Output the (x, y) coordinate of the center of the cell containing the given text.  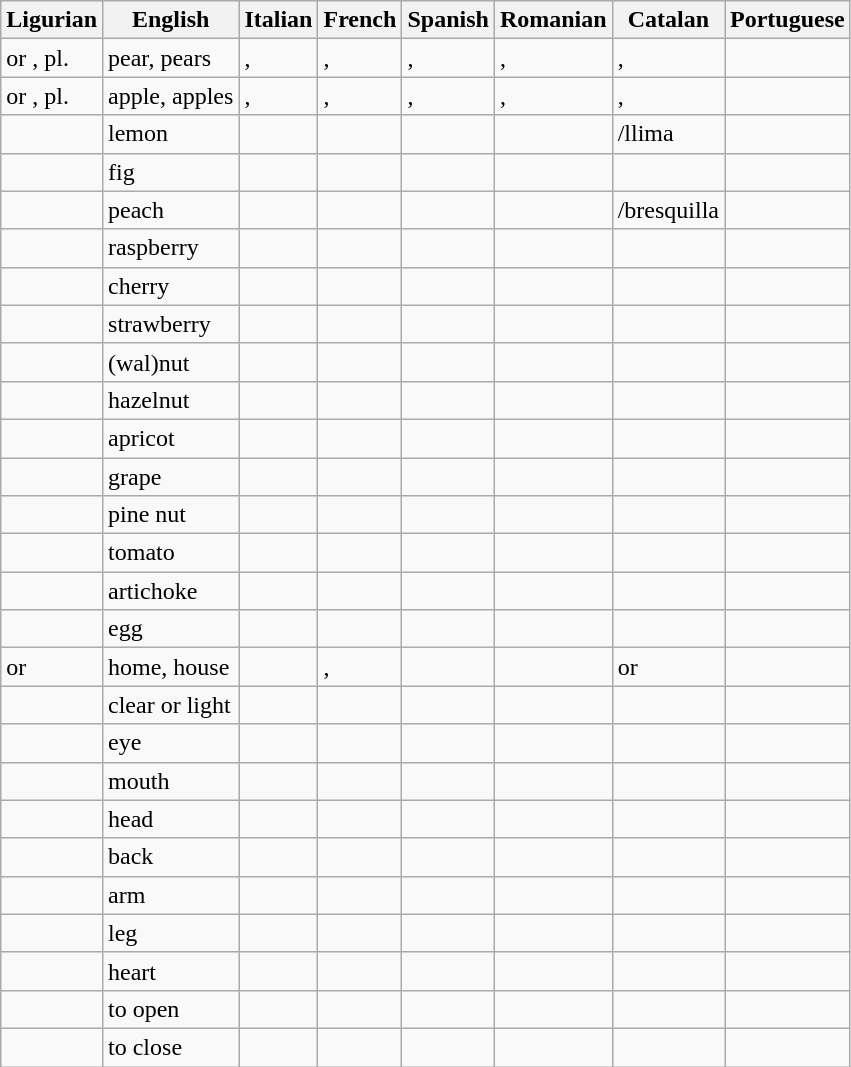
cherry (171, 286)
French (360, 20)
Spanish (448, 20)
Italian (278, 20)
to close (171, 1047)
Ligurian (52, 20)
apple, apples (171, 96)
English (171, 20)
fig (171, 172)
raspberry (171, 248)
clear or light (171, 705)
Catalan (668, 20)
strawberry (171, 324)
leg (171, 933)
pear, pears (171, 58)
artichoke (171, 591)
/llima (668, 134)
apricot (171, 438)
(wal)nut (171, 362)
hazelnut (171, 400)
lemon (171, 134)
arm (171, 895)
peach (171, 210)
eye (171, 743)
head (171, 819)
Romanian (553, 20)
/bresquilla (668, 210)
to open (171, 1009)
mouth (171, 781)
pine nut (171, 515)
grape (171, 477)
back (171, 857)
heart (171, 971)
Portuguese (787, 20)
egg (171, 629)
home, house (171, 667)
tomato (171, 553)
